Return (x, y) of the center of cell containing provided text 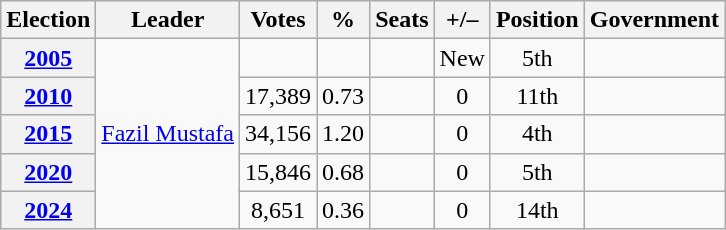
11th (537, 96)
17,389 (278, 96)
Leader (168, 20)
% (344, 20)
Position (537, 20)
Seats (402, 20)
Fazil Mustafa (168, 134)
14th (537, 210)
2015 (48, 134)
15,846 (278, 172)
Government (654, 20)
2010 (48, 96)
0.73 (344, 96)
4th (537, 134)
Votes (278, 20)
0.68 (344, 172)
34,156 (278, 134)
2005 (48, 58)
0.36 (344, 210)
8,651 (278, 210)
Election (48, 20)
New (462, 58)
2024 (48, 210)
1.20 (344, 134)
+/– (462, 20)
2020 (48, 172)
